Identify which cell holds the provided text, then report its [X, Y] central coordinate. 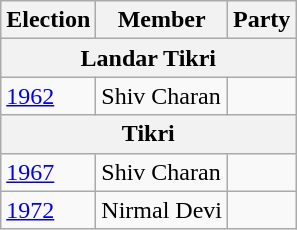
Party [262, 20]
1962 [48, 96]
1972 [48, 210]
Nirmal Devi [162, 210]
Tikri [148, 134]
Landar Tikri [148, 58]
Member [162, 20]
Election [48, 20]
1967 [48, 172]
